From the cell containing the given text, extract its center point as (x, y) coordinate. 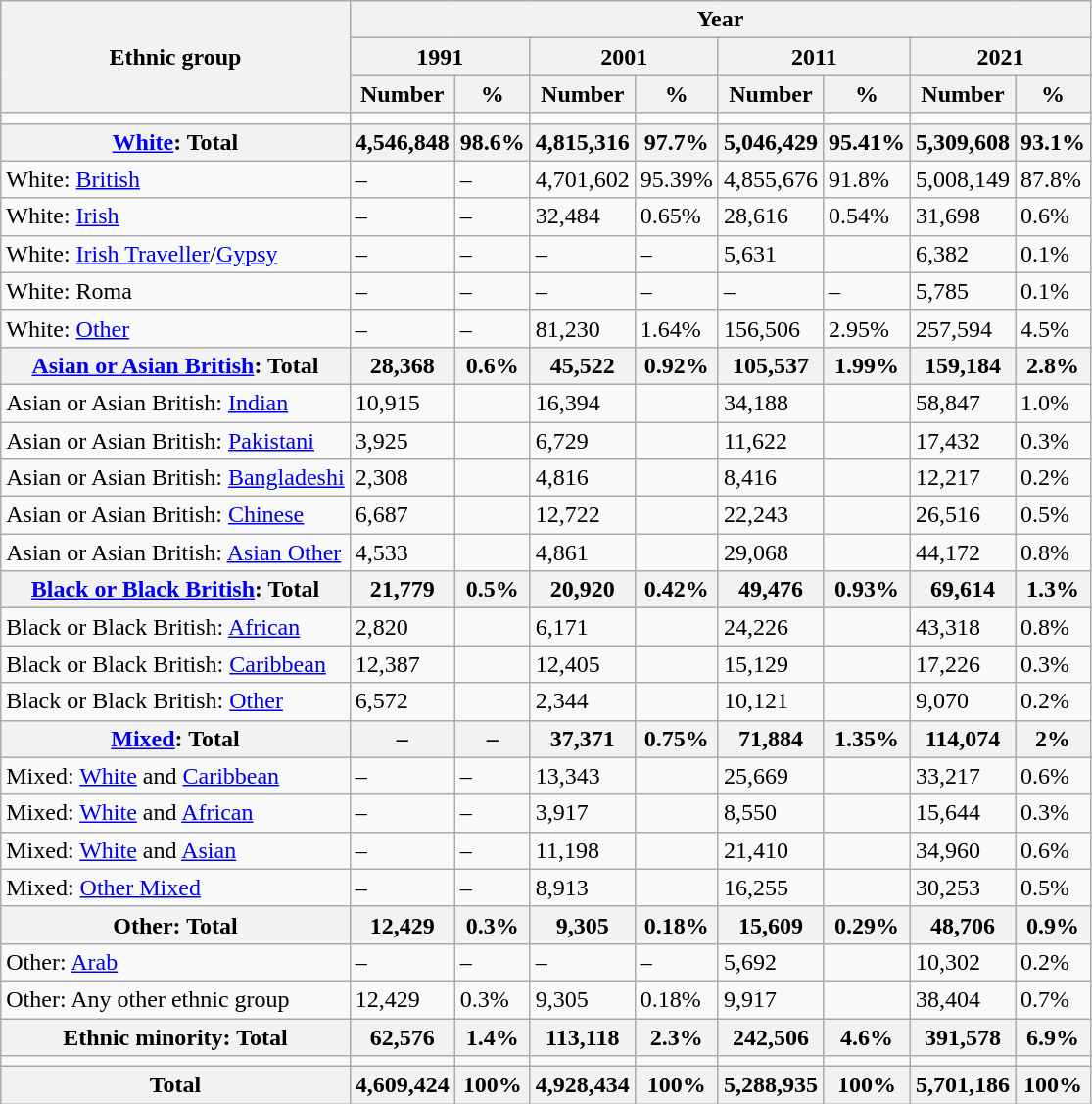
6,572 (402, 701)
1.0% (1054, 403)
20,920 (582, 590)
5,785 (962, 291)
1.35% (866, 739)
0.54% (866, 216)
Asian or Asian British: Total (175, 365)
44,172 (962, 552)
95.41% (866, 142)
15,129 (770, 664)
30,253 (962, 888)
4,533 (402, 552)
6,171 (582, 627)
28,616 (770, 216)
12,722 (582, 515)
45,522 (582, 365)
White: Irish Traveller/Gypsy (175, 254)
15,644 (962, 813)
0.75% (676, 739)
0.9% (1054, 925)
4,928,434 (582, 1085)
49,476 (770, 590)
Ethnic group (175, 57)
242,506 (770, 1037)
0.93% (866, 590)
5,631 (770, 254)
58,847 (962, 403)
0.42% (676, 590)
69,614 (962, 590)
Total (175, 1085)
Asian or Asian British: Asian Other (175, 552)
6,687 (402, 515)
10,302 (962, 962)
22,243 (770, 515)
113,118 (582, 1037)
8,416 (770, 478)
5,309,608 (962, 142)
10,121 (770, 701)
21,779 (402, 590)
257,594 (962, 328)
93.1% (1054, 142)
White: Roma (175, 291)
81,230 (582, 328)
6,382 (962, 254)
1.3% (1054, 590)
15,609 (770, 925)
Black or Black British: African (175, 627)
Black or Black British: Other (175, 701)
5,008,149 (962, 179)
17,432 (962, 440)
Mixed: Other Mixed (175, 888)
95.39% (676, 179)
97.7% (676, 142)
0.92% (676, 365)
17,226 (962, 664)
Ethnic minority: Total (175, 1037)
0.65% (676, 216)
10,915 (402, 403)
6.9% (1054, 1037)
12,405 (582, 664)
105,537 (770, 365)
3,925 (402, 440)
Mixed: White and African (175, 813)
4,861 (582, 552)
8,550 (770, 813)
2% (1054, 739)
White: Total (175, 142)
12,387 (402, 664)
2,308 (402, 478)
43,318 (962, 627)
33,217 (962, 776)
White: Irish (175, 216)
25,669 (770, 776)
4.6% (866, 1037)
4,855,676 (770, 179)
38,404 (962, 999)
48,706 (962, 925)
114,074 (962, 739)
5,288,935 (770, 1085)
91.8% (866, 179)
9,917 (770, 999)
13,343 (582, 776)
16,394 (582, 403)
2021 (1000, 57)
4,816 (582, 478)
1991 (440, 57)
87.8% (1054, 179)
Mixed: Total (175, 739)
4,546,848 (402, 142)
3,917 (582, 813)
Other: Arab (175, 962)
4,815,316 (582, 142)
Asian or Asian British: Bangladeshi (175, 478)
9,070 (962, 701)
Asian or Asian British: Pakistani (175, 440)
Mixed: White and Caribbean (175, 776)
2,820 (402, 627)
1.4% (492, 1037)
29,068 (770, 552)
2.8% (1054, 365)
21,410 (770, 850)
5,692 (770, 962)
28,368 (402, 365)
5,046,429 (770, 142)
Asian or Asian British: Indian (175, 403)
24,226 (770, 627)
159,184 (962, 365)
26,516 (962, 515)
2011 (814, 57)
Mixed: White and Asian (175, 850)
4.5% (1054, 328)
Other: Any other ethnic group (175, 999)
Asian or Asian British: Chinese (175, 515)
62,576 (402, 1037)
2,344 (582, 701)
1.64% (676, 328)
11,198 (582, 850)
71,884 (770, 739)
0.29% (866, 925)
Other: Total (175, 925)
11,622 (770, 440)
0.7% (1054, 999)
White: Other (175, 328)
4,609,424 (402, 1085)
2.3% (676, 1037)
32,484 (582, 216)
16,255 (770, 888)
31,698 (962, 216)
5,701,186 (962, 1085)
12,217 (962, 478)
Black or Black British: Caribbean (175, 664)
98.6% (492, 142)
34,188 (770, 403)
2001 (624, 57)
37,371 (582, 739)
Black or Black British: Total (175, 590)
Year (720, 20)
4,701,602 (582, 179)
8,913 (582, 888)
1.99% (866, 365)
2.95% (866, 328)
6,729 (582, 440)
156,506 (770, 328)
34,960 (962, 850)
White: British (175, 179)
391,578 (962, 1037)
